Search for the cell housing the specified text and yield its [x, y] center coordinate. 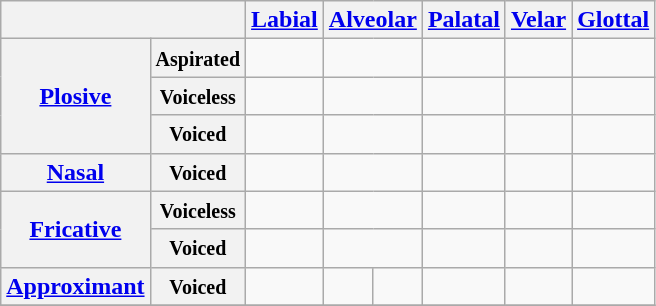
Palatal [464, 20]
Aspirated [198, 58]
Nasal [76, 172]
Velar [538, 20]
Fricative [76, 229]
Labial [285, 20]
Plosive [76, 96]
Alveolar [372, 20]
Glottal [614, 20]
Approximant [76, 286]
